Locate the cell with the specified text and output its [X, Y] center coordinate. 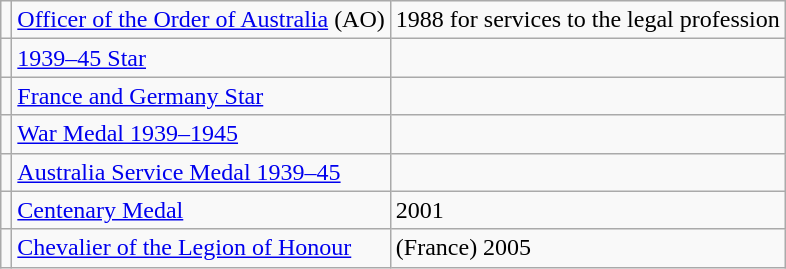
1939–45 Star [201, 58]
(France) 2005 [588, 248]
Officer of the Order of Australia (AO) [201, 20]
1988 for services to the legal profession [588, 20]
Australia Service Medal 1939–45 [201, 172]
Centenary Medal [201, 210]
France and Germany Star [201, 96]
War Medal 1939–1945 [201, 134]
Chevalier of the Legion of Honour [201, 248]
2001 [588, 210]
